Output the [X, Y] coordinate of the center of the cell containing the given text.  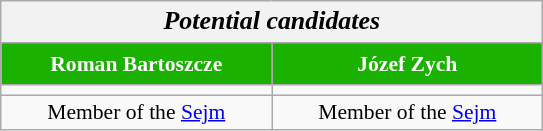
Potential candidates [272, 22]
Roman Bartoszcze [136, 64]
Józef Zych [408, 64]
